Extract the [X, Y] coordinate from the center of the cell holding the provided text.  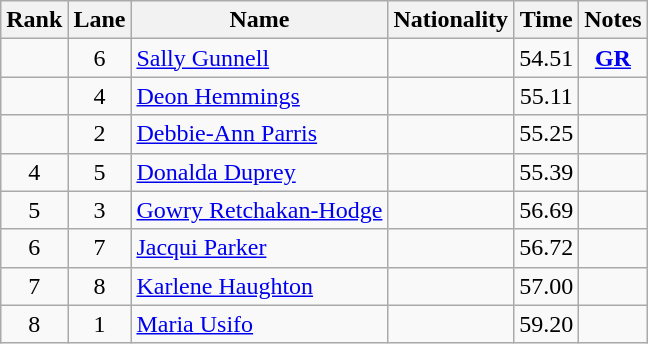
Rank [34, 20]
55.39 [546, 172]
54.51 [546, 58]
3 [100, 210]
56.69 [546, 210]
Notes [613, 20]
Name [260, 20]
2 [100, 134]
Maria Usifo [260, 324]
55.11 [546, 96]
Sally Gunnell [260, 58]
Jacqui Parker [260, 248]
1 [100, 324]
56.72 [546, 248]
55.25 [546, 134]
Gowry Retchakan-Hodge [260, 210]
57.00 [546, 286]
GR [613, 58]
Time [546, 20]
Donalda Duprey [260, 172]
Nationality [451, 20]
Debbie-Ann Parris [260, 134]
59.20 [546, 324]
Karlene Haughton [260, 286]
Lane [100, 20]
Deon Hemmings [260, 96]
